Extract the [X, Y] coordinate from the center of the cell holding the provided text.  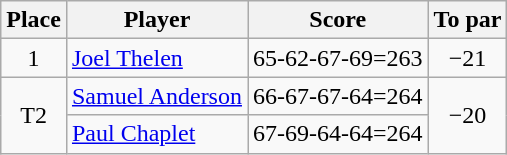
67-69-64-64=264 [338, 134]
1 [34, 58]
66-67-67-64=264 [338, 96]
Joel Thelen [156, 58]
Paul Chaplet [156, 134]
Samuel Anderson [156, 96]
−20 [468, 115]
−21 [468, 58]
To par [468, 20]
T2 [34, 115]
Place [34, 20]
Player [156, 20]
65-62-67-69=263 [338, 58]
Score [338, 20]
